For the text-containing cell, return its midpoint in [x, y] coordinate format. 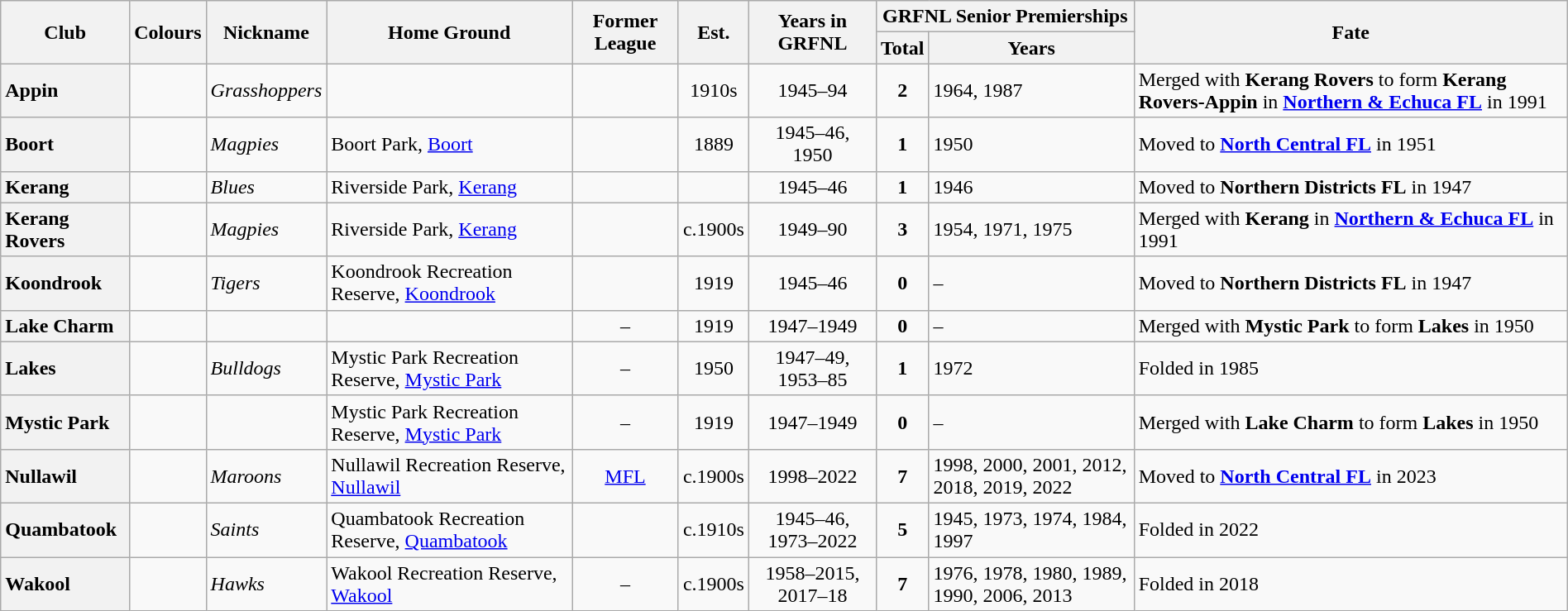
Merged with Kerang in Northern & Echuca FL in 1991 [1350, 230]
MFL [625, 476]
1954, 1971, 1975 [1031, 230]
1945, 1973, 1974, 1984, 1997 [1031, 529]
Years [1031, 48]
3 [902, 230]
Merged with Kerang Rovers to form Kerang Rovers-Appin in Northern & Echuca FL in 1991 [1350, 91]
Kerang [65, 187]
Folded in 2018 [1350, 584]
Bulldogs [266, 369]
Merged with Mystic Park to form Lakes in 1950 [1350, 326]
1972 [1031, 369]
Club [65, 32]
1910s [713, 91]
1949–90 [812, 230]
Lake Charm [65, 326]
Maroons [266, 476]
1958–2015, 2017–18 [812, 584]
Wakool [65, 584]
Wakool Recreation Reserve, Wakool [450, 584]
Folded in 2022 [1350, 529]
Fate [1350, 32]
Total [902, 48]
Years in GRFNL [812, 32]
Nickname [266, 32]
1945–94 [812, 91]
Blues [266, 187]
1998–2022 [812, 476]
Quambatook Recreation Reserve, Quambatook [450, 529]
Boort [65, 144]
1998, 2000, 2001, 2012, 2018, 2019, 2022 [1031, 476]
1964, 1987 [1031, 91]
Moved to North Central FL in 1951 [1350, 144]
Saints [266, 529]
1889 [713, 144]
GRFNL Senior Premierships [1005, 17]
Est. [713, 32]
Former League [625, 32]
Appin [65, 91]
Koondrook [65, 283]
Kerang Rovers [65, 230]
Tigers [266, 283]
5 [902, 529]
Lakes [65, 369]
Merged with Lake Charm to form Lakes in 1950 [1350, 422]
Quambatook [65, 529]
Mystic Park [65, 422]
Home Ground [450, 32]
1945–46, 1950 [812, 144]
Boort Park, Boort [450, 144]
Grasshoppers [266, 91]
1945–46, 1973–2022 [812, 529]
2 [902, 91]
Hawks [266, 584]
c.1910s [713, 529]
1946 [1031, 187]
Koondrook Recreation Reserve, Koondrook [450, 283]
1947–49, 1953–85 [812, 369]
Nullawil Recreation Reserve, Nullawil [450, 476]
Nullawil [65, 476]
Folded in 1985 [1350, 369]
Colours [168, 32]
Moved to North Central FL in 2023 [1350, 476]
1976, 1978, 1980, 1989, 1990, 2006, 2013 [1031, 584]
